For the text-containing cell, return its midpoint in (X, Y) coordinate format. 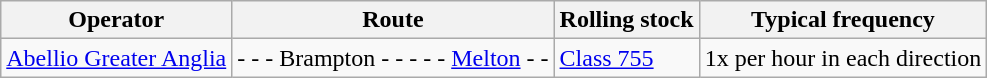
- - - Brampton - - - - - Melton - - (393, 58)
Route (393, 20)
Rolling stock (626, 20)
Typical frequency (843, 20)
Operator (116, 20)
1x per hour in each direction (843, 58)
Abellio Greater Anglia (116, 58)
Class 755 (626, 58)
